Pinpoint the cell where the given text exists, returning its (X, Y) midpoint coordinate. 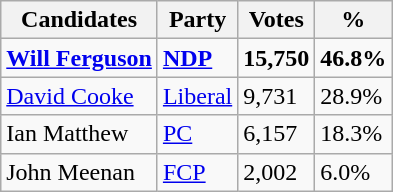
Votes (276, 20)
David Cooke (80, 96)
John Meenan (80, 172)
15,750 (276, 58)
9,731 (276, 96)
Party (197, 20)
% (354, 20)
NDP (197, 58)
18.3% (354, 134)
28.9% (354, 96)
FCP (197, 172)
6.0% (354, 172)
Liberal (197, 96)
46.8% (354, 58)
6,157 (276, 134)
2,002 (276, 172)
Ian Matthew (80, 134)
Candidates (80, 20)
Will Ferguson (80, 58)
PC (197, 134)
